Return the [X, Y] coordinate for the center point of the cell that contains the specified text.  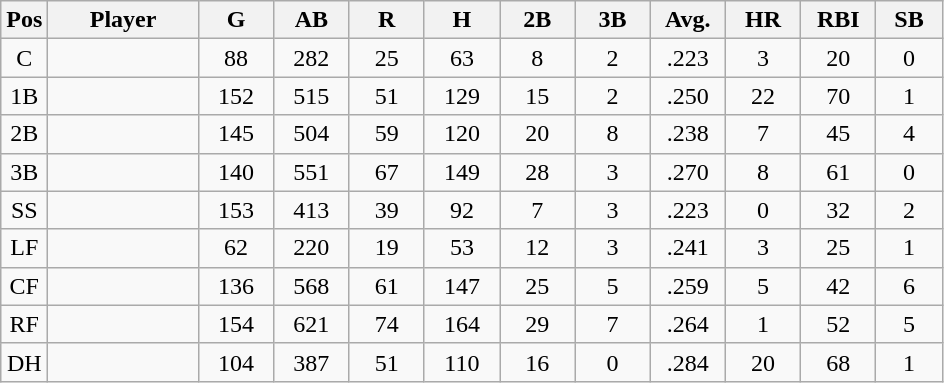
1B [24, 96]
.264 [688, 324]
504 [312, 134]
RF [24, 324]
152 [236, 96]
39 [386, 210]
12 [538, 248]
52 [838, 324]
SB [909, 20]
DH [24, 362]
Player [124, 20]
53 [462, 248]
AB [312, 20]
28 [538, 172]
551 [312, 172]
19 [386, 248]
6 [909, 286]
4 [909, 134]
413 [312, 210]
G [236, 20]
Avg. [688, 20]
129 [462, 96]
88 [236, 58]
282 [312, 58]
74 [386, 324]
70 [838, 96]
.259 [688, 286]
621 [312, 324]
SS [24, 210]
104 [236, 362]
45 [838, 134]
149 [462, 172]
140 [236, 172]
387 [312, 362]
62 [236, 248]
Pos [24, 20]
147 [462, 286]
92 [462, 210]
59 [386, 134]
42 [838, 286]
LF [24, 248]
220 [312, 248]
515 [312, 96]
164 [462, 324]
154 [236, 324]
67 [386, 172]
.284 [688, 362]
32 [838, 210]
22 [762, 96]
153 [236, 210]
29 [538, 324]
C [24, 58]
136 [236, 286]
110 [462, 362]
63 [462, 58]
145 [236, 134]
.238 [688, 134]
120 [462, 134]
.270 [688, 172]
.250 [688, 96]
15 [538, 96]
568 [312, 286]
H [462, 20]
HR [762, 20]
R [386, 20]
.241 [688, 248]
68 [838, 362]
16 [538, 362]
CF [24, 286]
RBI [838, 20]
